Scan for the cell matching the given text and deliver its [x, y] coordinate at center. 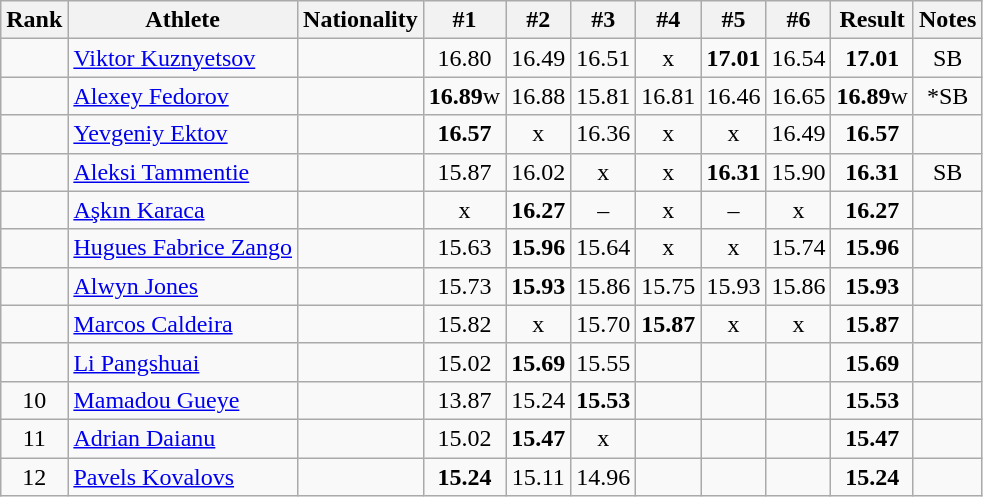
Pavels Kovalovs [183, 477]
#4 [668, 20]
16.88 [538, 96]
#5 [734, 20]
Li Pangshuai [183, 362]
Hugues Fabrice Zango [183, 248]
15.75 [668, 286]
15.55 [604, 362]
10 [34, 400]
12 [34, 477]
16.36 [604, 134]
#2 [538, 20]
Viktor Kuznyetsov [183, 58]
15.70 [604, 324]
15.64 [604, 248]
13.87 [464, 400]
Nationality [361, 20]
Alwyn Jones [183, 286]
Result [872, 20]
16.46 [734, 96]
Marcos Caldeira [183, 324]
15.74 [798, 248]
11 [34, 438]
Notes [947, 20]
*SB [947, 96]
16.54 [798, 58]
16.81 [668, 96]
14.96 [604, 477]
Mamadou Gueye [183, 400]
15.73 [464, 286]
Aleksi Tammentie [183, 172]
16.02 [538, 172]
Yevgeniy Ektov [183, 134]
16.80 [464, 58]
#6 [798, 20]
Adrian Daianu [183, 438]
15.90 [798, 172]
16.51 [604, 58]
Aşkın Karaca [183, 210]
16.65 [798, 96]
#1 [464, 20]
15.63 [464, 248]
Athlete [183, 20]
Rank [34, 20]
15.81 [604, 96]
Alexey Fedorov [183, 96]
15.11 [538, 477]
#3 [604, 20]
15.82 [464, 324]
